Scan for the cell matching the given text and deliver its (x, y) coordinate at center. 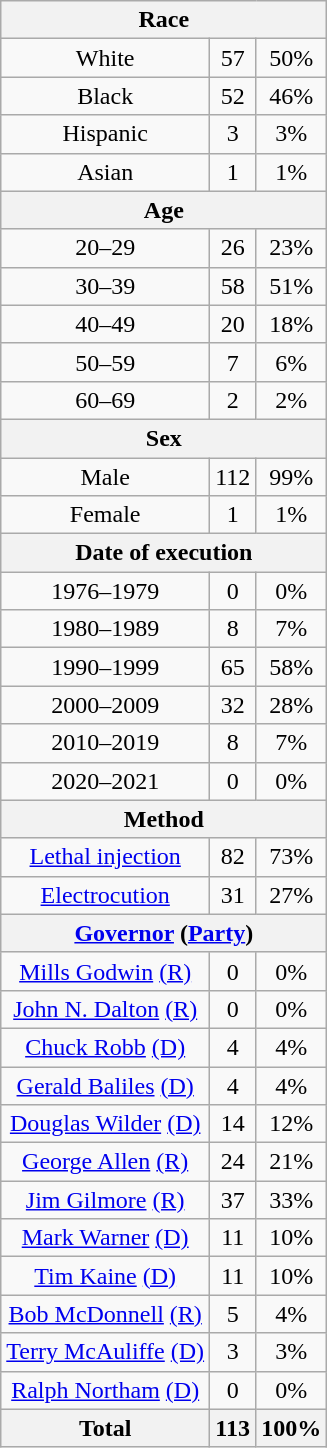
20 (233, 324)
52 (233, 96)
Hispanic (106, 134)
26 (233, 248)
58% (292, 667)
99% (292, 477)
1990–1999 (106, 667)
Bob McDonnell (R) (106, 1314)
5 (233, 1314)
31 (233, 895)
Mills Godwin (R) (106, 971)
Chuck Robb (D) (106, 1047)
37 (233, 1200)
John N. Dalton (R) (106, 1009)
28% (292, 705)
George Allen (R) (106, 1162)
40–49 (106, 324)
18% (292, 324)
33% (292, 1200)
7 (233, 362)
2% (292, 400)
21% (292, 1162)
2 (233, 400)
65 (233, 667)
2020–2021 (106, 781)
23% (292, 248)
51% (292, 286)
Lethal injection (106, 857)
Asian (106, 172)
Total (106, 1428)
1980–1989 (106, 629)
Date of execution (164, 553)
Mark Warner (D) (106, 1238)
30–39 (106, 286)
27% (292, 895)
Douglas Wilder (D) (106, 1124)
Governor (Party) (164, 933)
Tim Kaine (D) (106, 1276)
50% (292, 58)
Male (106, 477)
32 (233, 705)
Ralph Northam (D) (106, 1390)
2010–2019 (106, 743)
Sex (164, 438)
60–69 (106, 400)
2000–2009 (106, 705)
112 (233, 477)
Female (106, 515)
100% (292, 1428)
57 (233, 58)
73% (292, 857)
12% (292, 1124)
24 (233, 1162)
Age (164, 210)
Gerald Baliles (D) (106, 1085)
6% (292, 362)
Black (106, 96)
Method (164, 819)
Electrocution (106, 895)
White (106, 58)
50–59 (106, 362)
20–29 (106, 248)
82 (233, 857)
113 (233, 1428)
Jim Gilmore (R) (106, 1200)
58 (233, 286)
1976–1979 (106, 591)
Terry McAuliffe (D) (106, 1352)
Race (164, 20)
14 (233, 1124)
46% (292, 96)
